Find where the given text appears and provide that cell's center as (X, Y) coordinate. 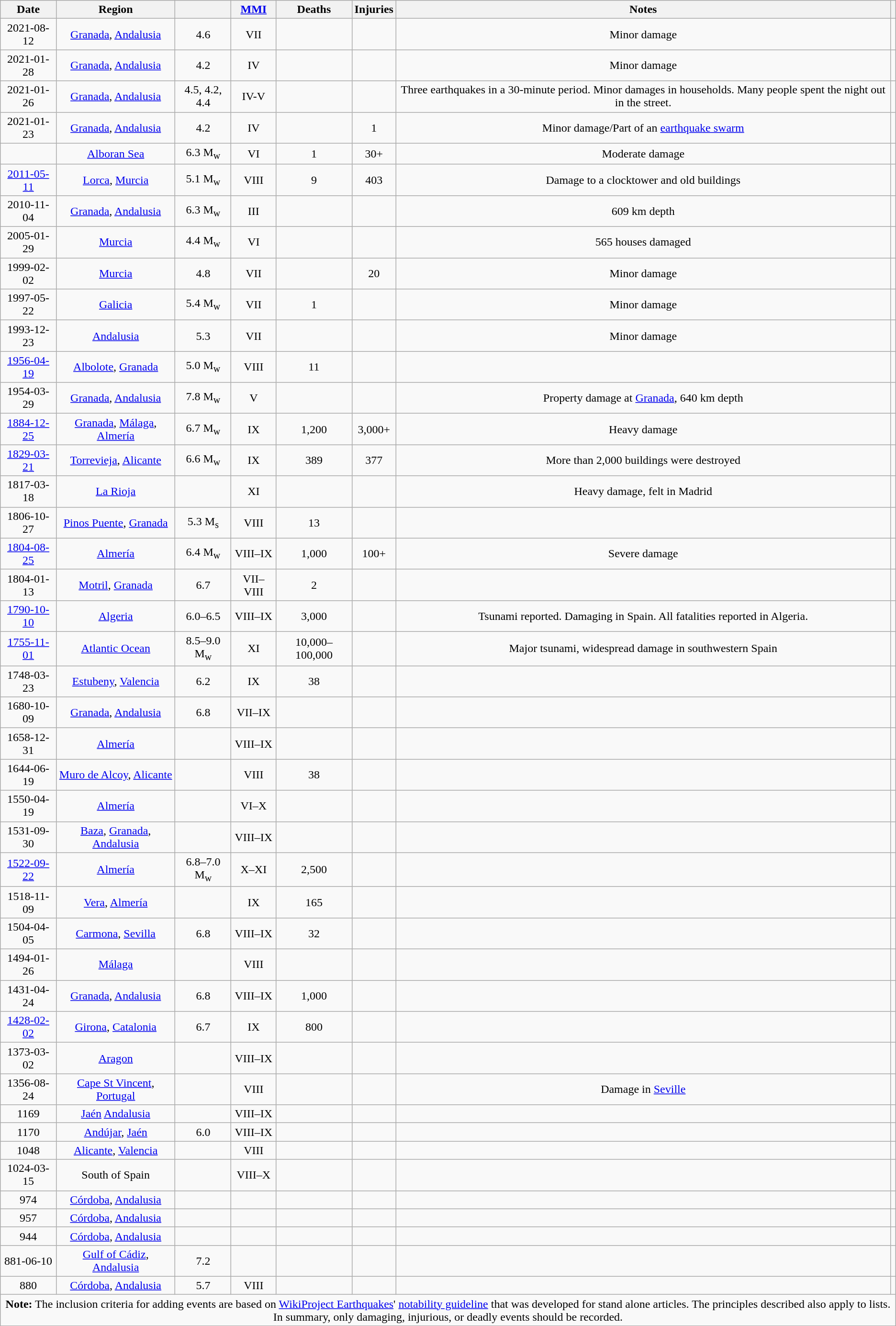
Moderate damage (643, 154)
Aragon (116, 1058)
974 (29, 1200)
30+ (374, 154)
Granada, Málaga, Almería (116, 429)
X–XI (254, 869)
1755-11-01 (29, 648)
Pinos Puente, Granada (116, 523)
2021-01-28 (29, 65)
Tsunami reported. Damaging in Spain. All fatalities reported in Algeria. (643, 616)
1804-01-13 (29, 585)
2,500 (314, 869)
5.0 Mw (203, 367)
Carmona, Sevilla (116, 933)
10,000–100,000 (314, 648)
Three earthquakes in a 30-minute period. Minor damages in households. Many people spent the night out in the street. (643, 97)
Cape St Vincent, Portugal (116, 1090)
4.6 (203, 34)
South of Spain (116, 1175)
Baza, Granada, Andalusia (116, 837)
5.1 Mw (203, 180)
1428-02-02 (29, 1027)
1748-03-23 (29, 682)
1170 (29, 1132)
1817-03-18 (29, 491)
La Rioja (116, 491)
Property damage at Granada, 640 km depth (643, 398)
4.5, 4.2, 4.4 (203, 97)
565 houses damaged (643, 242)
Severe damage (643, 553)
Torrevieja, Alicante (116, 461)
880 (29, 1285)
Minor damage/Part of an earthquake swarm (643, 127)
1829-03-21 (29, 461)
1790-10-10 (29, 616)
Girona, Catalonia (116, 1027)
4.4 Mw (203, 242)
609 km depth (643, 211)
881-06-10 (29, 1261)
Estubeny, Valencia (116, 682)
100+ (374, 553)
Damage in Seville (643, 1090)
6.6 Mw (203, 461)
Injuries (374, 10)
1169 (29, 1114)
1373-03-02 (29, 1058)
944 (29, 1236)
1522-09-22 (29, 869)
Galicia (116, 304)
Region (116, 10)
Gulf of Cádiz, Andalusia (116, 1261)
165 (314, 902)
1999-02-02 (29, 274)
5.3 Ms (203, 523)
Atlantic Ocean (116, 648)
1431-04-24 (29, 996)
1504-04-05 (29, 933)
Andalusia (116, 336)
VII–VIII (254, 585)
2021-01-23 (29, 127)
32 (314, 933)
7.8 Mw (203, 398)
Vera, Almería (116, 902)
Lorca, Murcia (116, 180)
1993-12-23 (29, 336)
VIII–X (254, 1175)
11 (314, 367)
8.5–9.0 Mw (203, 648)
3,000 (314, 616)
2021-08-12 (29, 34)
6.0–6.5 (203, 616)
6.8–7.0 Mw (203, 869)
VI–X (254, 806)
377 (374, 461)
Albolote, Granada (116, 367)
Date (29, 10)
5.3 (203, 336)
Motril, Granada (116, 585)
1048 (29, 1150)
1550-04-19 (29, 806)
Damage to a clocktower and old buildings (643, 180)
1518-11-09 (29, 902)
1804-08-25 (29, 553)
Major tsunami, widespread damage in southwestern Spain (643, 648)
Muro de Alcoy, Alicante (116, 775)
1658-12-31 (29, 744)
5.4 Mw (203, 304)
Deaths (314, 10)
2 (314, 585)
Andújar, Jaén (116, 1132)
2010-11-04 (29, 211)
Alboran Sea (116, 154)
VII–IX (254, 712)
5.7 (203, 1285)
1680-10-09 (29, 712)
3,000+ (374, 429)
Heavy damage, felt in Madrid (643, 491)
1997-05-22 (29, 304)
2021-01-26 (29, 97)
More than 2,000 buildings were destroyed (643, 461)
1356-08-24 (29, 1090)
III (254, 211)
2011-05-11 (29, 180)
Heavy damage (643, 429)
800 (314, 1027)
Notes (643, 10)
1,200 (314, 429)
4.8 (203, 274)
1024-03-15 (29, 1175)
1494-01-26 (29, 965)
1956-04-19 (29, 367)
1884-12-25 (29, 429)
1806-10-27 (29, 523)
V (254, 398)
7.2 (203, 1261)
1954-03-29 (29, 398)
6.0 (203, 1132)
Málaga (116, 965)
9 (314, 180)
IV-V (254, 97)
389 (314, 461)
957 (29, 1218)
Alicante, Valencia (116, 1150)
13 (314, 523)
1644-06-19 (29, 775)
6.2 (203, 682)
Algeria (116, 616)
6.7 Mw (203, 429)
MMI (254, 10)
20 (374, 274)
1531-09-30 (29, 837)
6.4 Mw (203, 553)
403 (374, 180)
Jaén Andalusia (116, 1114)
2005-01-29 (29, 242)
